Extract the (x, y) coordinate from the center of the cell holding the provided text.  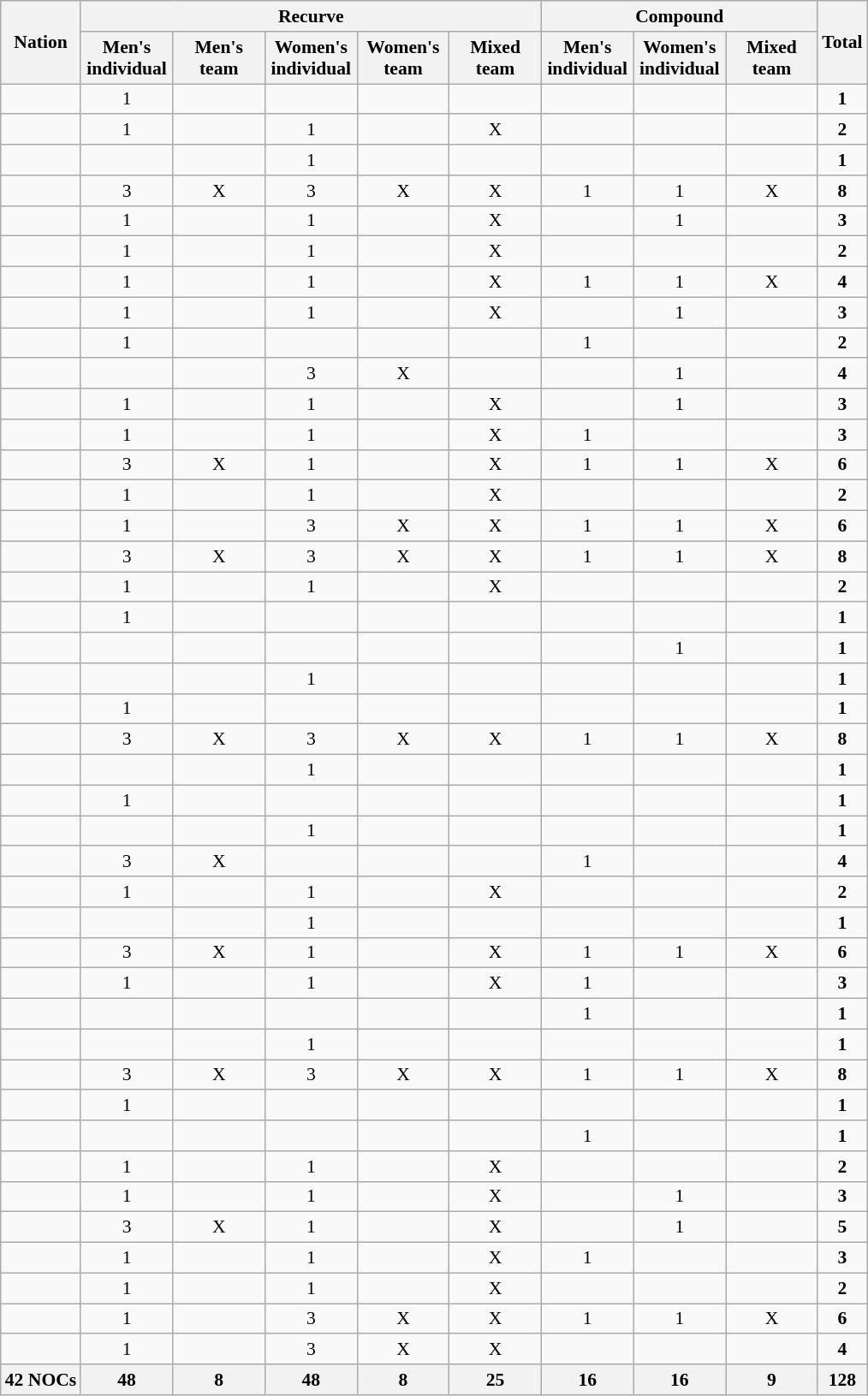
Nation (41, 43)
Recurve (311, 16)
25 (496, 1380)
5 (842, 1227)
Compound (680, 16)
9 (772, 1380)
42 NOCs (41, 1380)
128 (842, 1380)
Men'steam (219, 58)
Women'steam (403, 58)
Total (842, 43)
